Scan for the cell matching the given text and deliver its (x, y) coordinate at center. 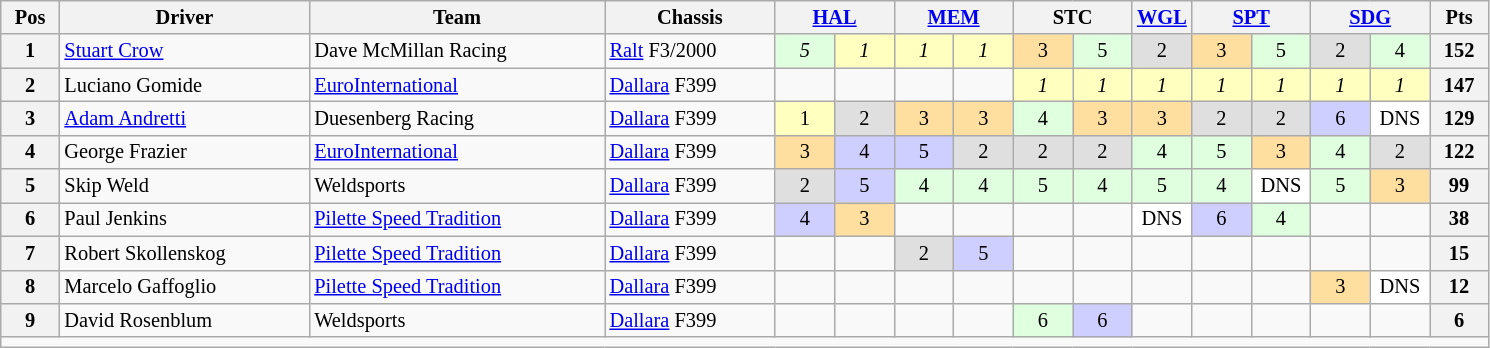
SDG (1370, 17)
MEM (954, 17)
Chassis (690, 17)
Pts (1460, 17)
15 (1460, 253)
Stuart Crow (185, 51)
38 (1460, 219)
Skip Weld (185, 186)
7 (30, 253)
9 (30, 320)
152 (1460, 51)
129 (1460, 118)
WGL (1162, 17)
David Rosenblum (185, 320)
12 (1460, 287)
Robert Skollenskog (185, 253)
Ralt F3/2000 (690, 51)
Team (456, 17)
Driver (185, 17)
8 (30, 287)
George Frazier (185, 152)
HAL (834, 17)
147 (1460, 85)
Dave McMillan Racing (456, 51)
SPT (1252, 17)
122 (1460, 152)
Duesenberg Racing (456, 118)
Luciano Gomide (185, 85)
STC (1072, 17)
Paul Jenkins (185, 219)
Marcelo Gaffoglio (185, 287)
Adam Andretti (185, 118)
99 (1460, 186)
Pos (30, 17)
